Pinpoint the cell where the given text exists, returning its [X, Y] midpoint coordinate. 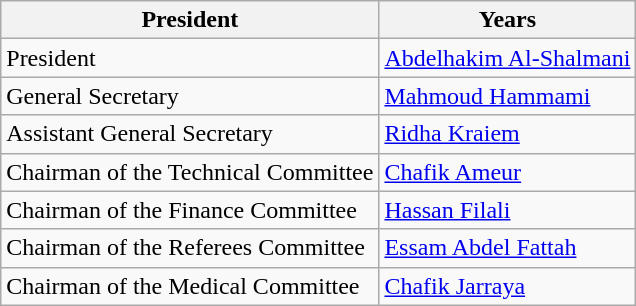
Chafik Jarraya [508, 286]
General Secretary [190, 96]
Mahmoud Hammami [508, 96]
Assistant General Secretary [190, 134]
Essam Abdel Fattah [508, 248]
Chairman of the Finance Committee [190, 210]
Abdelhakim Al-Shalmani [508, 58]
Chairman of the Referees Committee [190, 248]
Chafik Ameur [508, 172]
Chairman of the Medical Committee [190, 286]
Ridha Kraiem [508, 134]
Hassan Filali [508, 210]
Chairman of the Technical Committee [190, 172]
Years [508, 20]
